Scan for the cell matching the given text and deliver its [X, Y] coordinate at center. 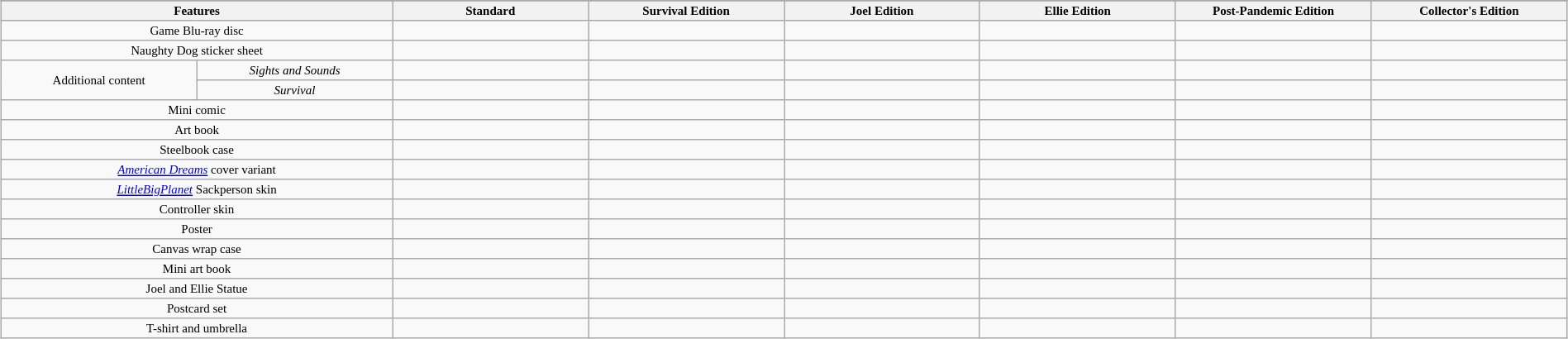
Poster [197, 229]
Post-Pandemic Edition [1273, 11]
Naughty Dog sticker sheet [197, 50]
Standard [491, 11]
Controller skin [197, 209]
Sights and Sounds [294, 70]
American Dreams cover variant [197, 169]
Steelbook case [197, 150]
T-shirt and umbrella [197, 328]
LittleBigPlanet Sackperson skin [197, 189]
Postcard set [197, 308]
Mini art book [197, 269]
Art book [197, 130]
Mini comic [197, 110]
Game Blu-ray disc [197, 31]
Survival Edition [686, 11]
Ellie Edition [1078, 11]
Joel and Ellie Statue [197, 289]
Collector's Edition [1470, 11]
Joel Edition [881, 11]
Canvas wrap case [197, 249]
Survival [294, 90]
Features [197, 11]
Additional content [99, 80]
